Scan for the cell matching the given text and deliver its [X, Y] coordinate at center. 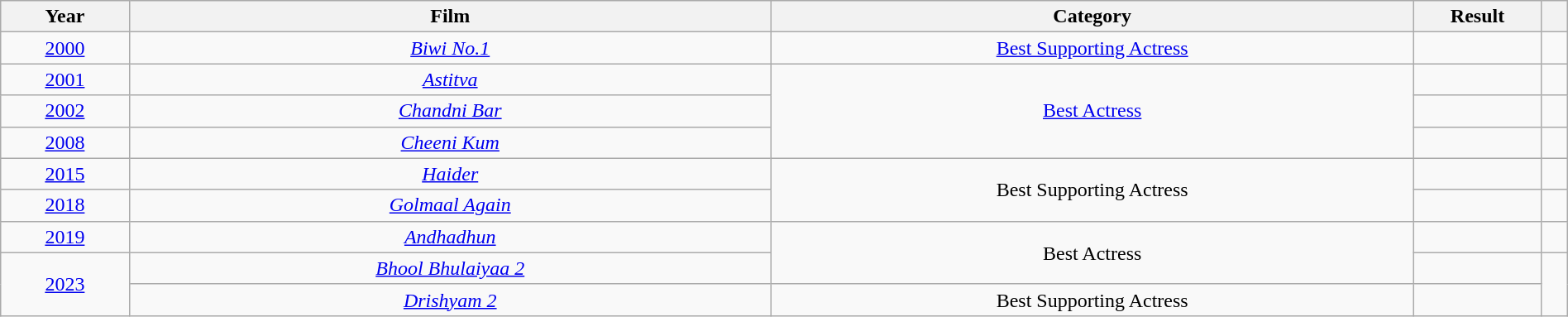
Golmaal Again [450, 205]
Haider [450, 174]
Biwi No.1 [450, 48]
2023 [65, 284]
2008 [65, 142]
Result [1477, 17]
2001 [65, 79]
Andhadhun [450, 237]
Bhool Bhulaiyaa 2 [450, 268]
Chandni Bar [450, 111]
2019 [65, 237]
2015 [65, 174]
Drishyam 2 [450, 300]
Cheeni Kum [450, 142]
Astitva [450, 79]
2018 [65, 205]
2000 [65, 48]
Year [65, 17]
Film [450, 17]
Category [1092, 17]
2002 [65, 111]
